For the text-containing cell, return its midpoint in [x, y] coordinate format. 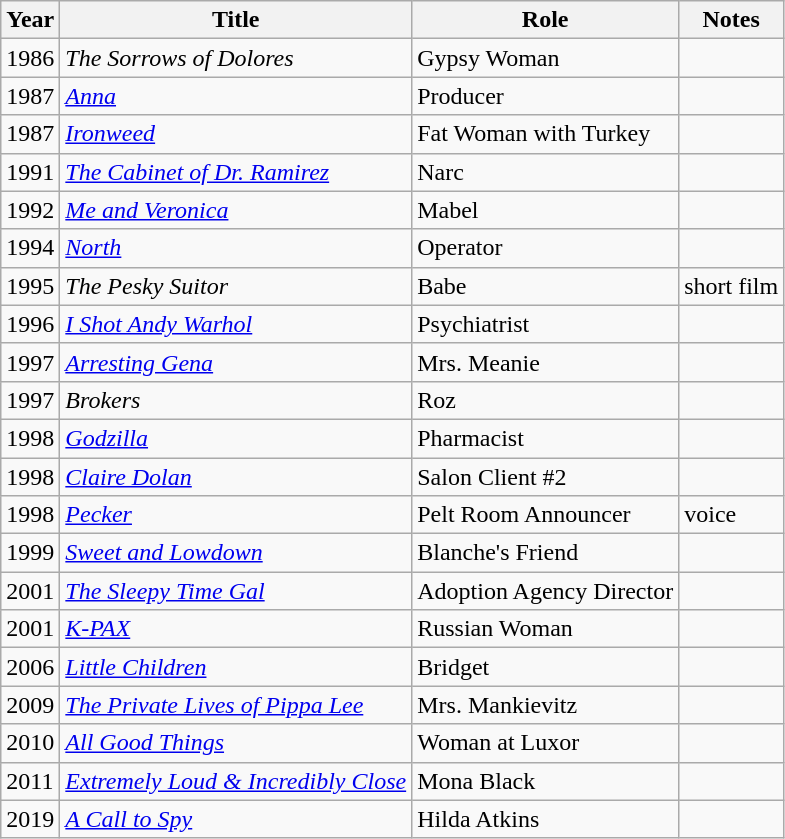
short film [732, 286]
1996 [30, 324]
voice [732, 515]
Mabel [546, 210]
Narc [546, 172]
1994 [30, 248]
Claire Dolan [236, 477]
Operator [546, 248]
Role [546, 20]
Salon Client #2 [546, 477]
2010 [30, 743]
Extremely Loud & Incredibly Close [236, 781]
1991 [30, 172]
Babe [546, 286]
The Pesky Suitor [236, 286]
K-PAX [236, 629]
Mona Black [546, 781]
Mrs. Mankievitz [546, 705]
1995 [30, 286]
1992 [30, 210]
Arresting Gena [236, 362]
Adoption Agency Director [546, 591]
The Sleepy Time Gal [236, 591]
1986 [30, 58]
2009 [30, 705]
Godzilla [236, 438]
Little Children [236, 667]
Year [30, 20]
The Sorrows of Dolores [236, 58]
Sweet and Lowdown [236, 553]
Fat Woman with Turkey [546, 134]
Me and Veronica [236, 210]
Brokers [236, 400]
Pecker [236, 515]
2006 [30, 667]
Blanche's Friend [546, 553]
Gypsy Woman [546, 58]
1999 [30, 553]
Title [236, 20]
Bridget [546, 667]
Hilda Atkins [546, 819]
Russian Woman [546, 629]
Psychiatrist [546, 324]
2019 [30, 819]
Pharmacist [546, 438]
Roz [546, 400]
Anna [236, 96]
All Good Things [236, 743]
Notes [732, 20]
Ironweed [236, 134]
The Private Lives of Pippa Lee [236, 705]
2011 [30, 781]
A Call to Spy [236, 819]
The Cabinet of Dr. Ramirez [236, 172]
North [236, 248]
Woman at Luxor [546, 743]
Mrs. Meanie [546, 362]
Pelt Room Announcer [546, 515]
Producer [546, 96]
I Shot Andy Warhol [236, 324]
